Identify which cell holds the provided text, then report its (x, y) central coordinate. 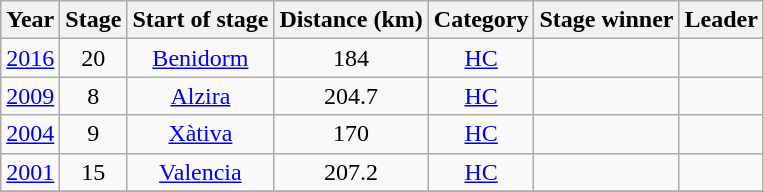
Benidorm (200, 58)
2009 (30, 96)
Valencia (200, 172)
204.7 (351, 96)
Stage winner (606, 20)
207.2 (351, 172)
8 (94, 96)
Category (481, 20)
2016 (30, 58)
Year (30, 20)
Leader (721, 20)
184 (351, 58)
Alzira (200, 96)
15 (94, 172)
9 (94, 134)
20 (94, 58)
2004 (30, 134)
Distance (km) (351, 20)
Stage (94, 20)
2001 (30, 172)
Xàtiva (200, 134)
170 (351, 134)
Start of stage (200, 20)
